Search for the cell housing the specified text and yield its (x, y) center coordinate. 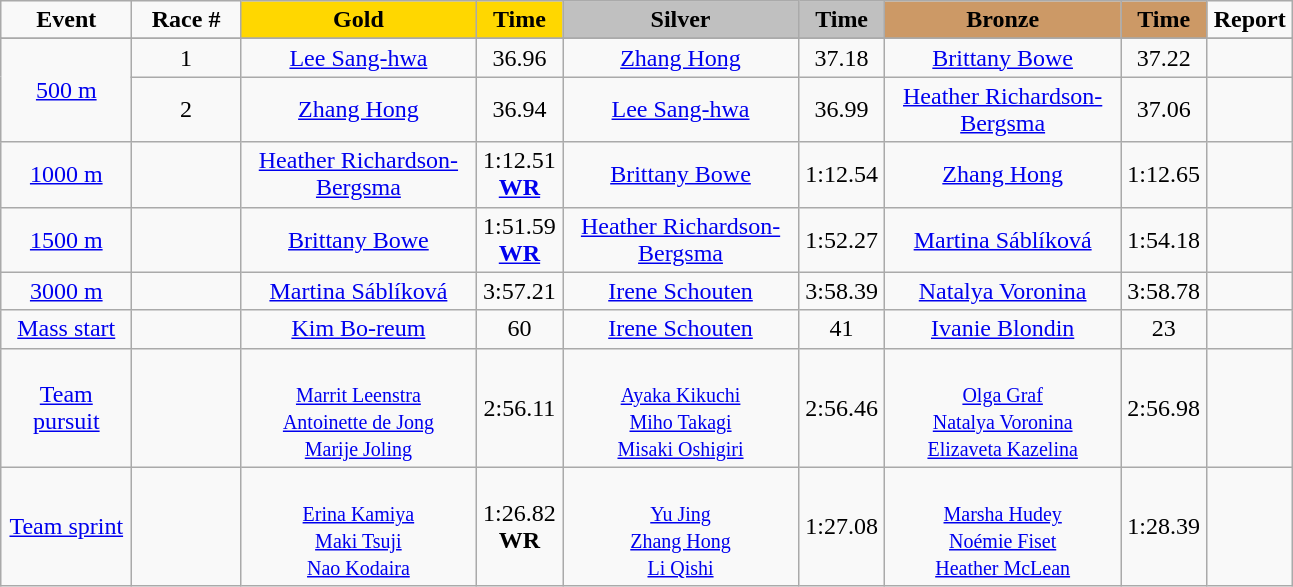
2:56.98 (1164, 408)
Race # (186, 20)
2:56.46 (842, 408)
1:51.59WR (519, 240)
1000 m (66, 174)
2 (186, 110)
1:12.51WR (519, 174)
Olga GrafNatalya VoroninaElizaveta Kazelina (1003, 408)
Erina KamiyaMaki TsujiNao Kodaira (358, 526)
36.96 (519, 58)
500 m (66, 90)
Bronze (1003, 20)
Natalya Voronina (1003, 291)
1:12.65 (1164, 174)
Team sprint (66, 526)
36.94 (519, 110)
1500 m (66, 240)
37.06 (1164, 110)
1:28.39 (1164, 526)
Ivanie Blondin (1003, 329)
Kim Bo-reum (358, 329)
Team pursuit (66, 408)
37.22 (1164, 58)
3:58.39 (842, 291)
1:54.18 (1164, 240)
3:58.78 (1164, 291)
1:26.82WR (519, 526)
1:27.08 (842, 526)
Yu JingZhang HongLi Qishi (680, 526)
1:52.27 (842, 240)
Ayaka KikuchiMiho TakagiMisaki Oshigiri (680, 408)
41 (842, 329)
2:56.11 (519, 408)
3000 m (66, 291)
Silver (680, 20)
3:57.21 (519, 291)
36.99 (842, 110)
37.18 (842, 58)
Mass start (66, 329)
Gold (358, 20)
23 (1164, 329)
1:12.54 (842, 174)
60 (519, 329)
Marsha HudeyNoémie FisetHeather McLean (1003, 526)
Marrit LeenstraAntoinette de JongMarije Joling (358, 408)
Event (66, 20)
1 (186, 58)
Report (1250, 20)
